From the cell containing the given text, extract its center point as [X, Y] coordinate. 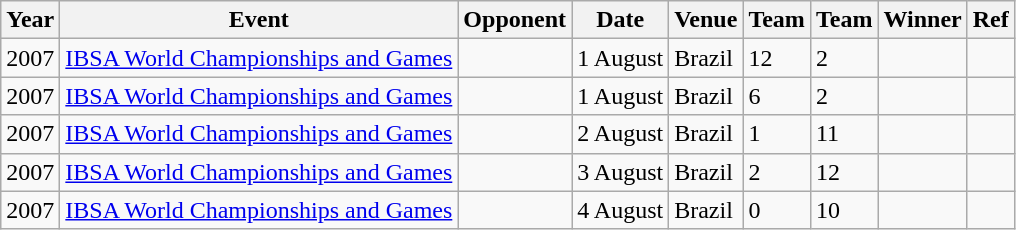
0 [777, 210]
2 August [620, 134]
10 [844, 210]
11 [844, 134]
Ref [990, 20]
Year [30, 20]
3 August [620, 172]
Winner [922, 20]
6 [777, 96]
1 [777, 134]
Opponent [515, 20]
Date [620, 20]
4 August [620, 210]
Event [259, 20]
Venue [706, 20]
